Output the [X, Y] coordinate of the center of the cell containing the given text.  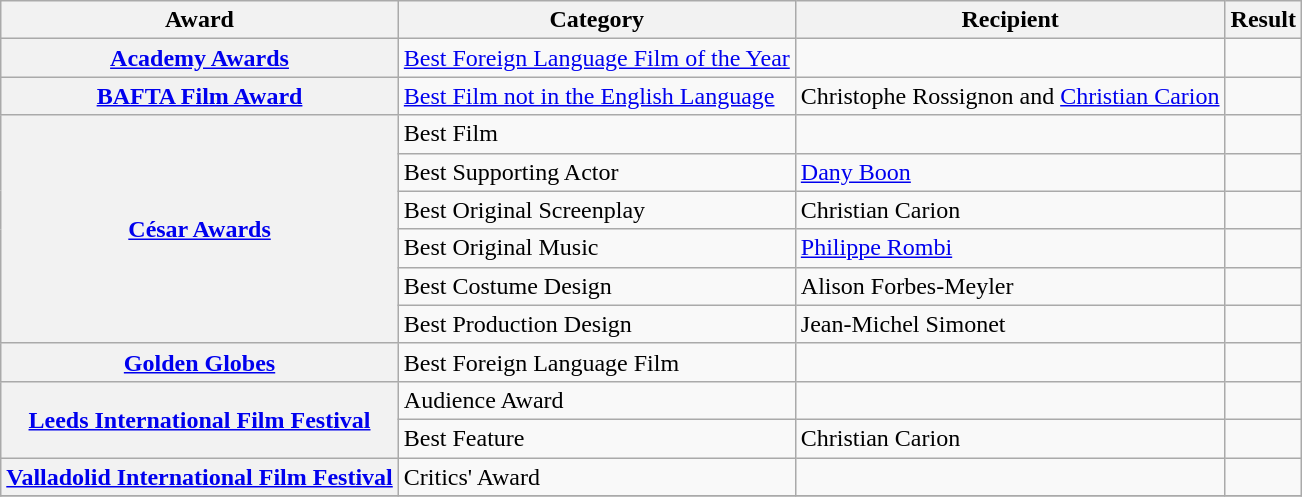
Alison Forbes-Meyler [1010, 286]
Golden Globes [200, 362]
Philippe Rombi [1010, 248]
Best Costume Design [596, 286]
Audience Award [596, 400]
Best Original Music [596, 248]
Best Production Design [596, 324]
Category [596, 20]
Best Film not in the English Language [596, 96]
Best Foreign Language Film [596, 362]
Result [1263, 20]
Christophe Rossignon and Christian Carion [1010, 96]
Critics' Award [596, 477]
Jean-Michel Simonet [1010, 324]
Best Original Screenplay [596, 210]
Valladolid International Film Festival [200, 477]
Best Feature [596, 438]
Dany Boon [1010, 172]
Award [200, 20]
César Awards [200, 229]
Academy Awards [200, 58]
Leeds International Film Festival [200, 419]
Best Film [596, 134]
Recipient [1010, 20]
Best Foreign Language Film of the Year [596, 58]
Best Supporting Actor [596, 172]
BAFTA Film Award [200, 96]
